Pinpoint the cell where the given text exists, returning its [X, Y] midpoint coordinate. 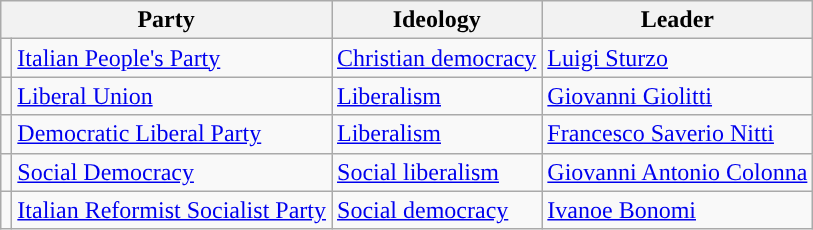
Democratic Liberal Party [172, 134]
Social Democracy [172, 172]
Party [166, 20]
Leader [678, 20]
Social democracy [437, 210]
Francesco Saverio Nitti [678, 134]
Christian democracy [437, 58]
Italian People's Party [172, 58]
Ivanoe Bonomi [678, 210]
Ideology [437, 20]
Luigi Sturzo [678, 58]
Italian Reformist Socialist Party [172, 210]
Giovanni Giolitti [678, 96]
Social liberalism [437, 172]
Liberal Union [172, 96]
Giovanni Antonio Colonna [678, 172]
